For the text-containing cell, return its midpoint in [x, y] coordinate format. 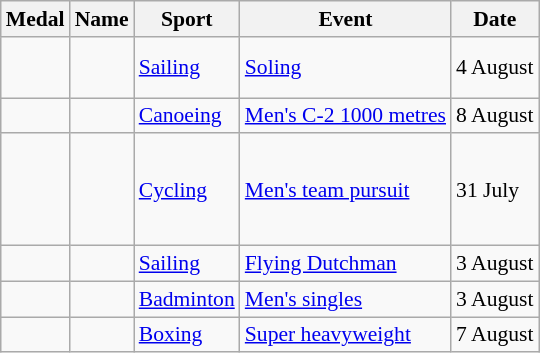
Date [494, 19]
31 July [494, 190]
Soling [346, 68]
Boxing [187, 335]
Event [346, 19]
Men's singles [346, 299]
Medal [36, 19]
8 August [494, 116]
Cycling [187, 190]
7 August [494, 335]
Badminton [187, 299]
Men's C-2 1000 metres [346, 116]
Sport [187, 19]
Canoeing [187, 116]
4 August [494, 68]
Men's team pursuit [346, 190]
Name [102, 19]
Flying Dutchman [346, 264]
Super heavyweight [346, 335]
